From the cell containing the given text, extract its center point as (X, Y) coordinate. 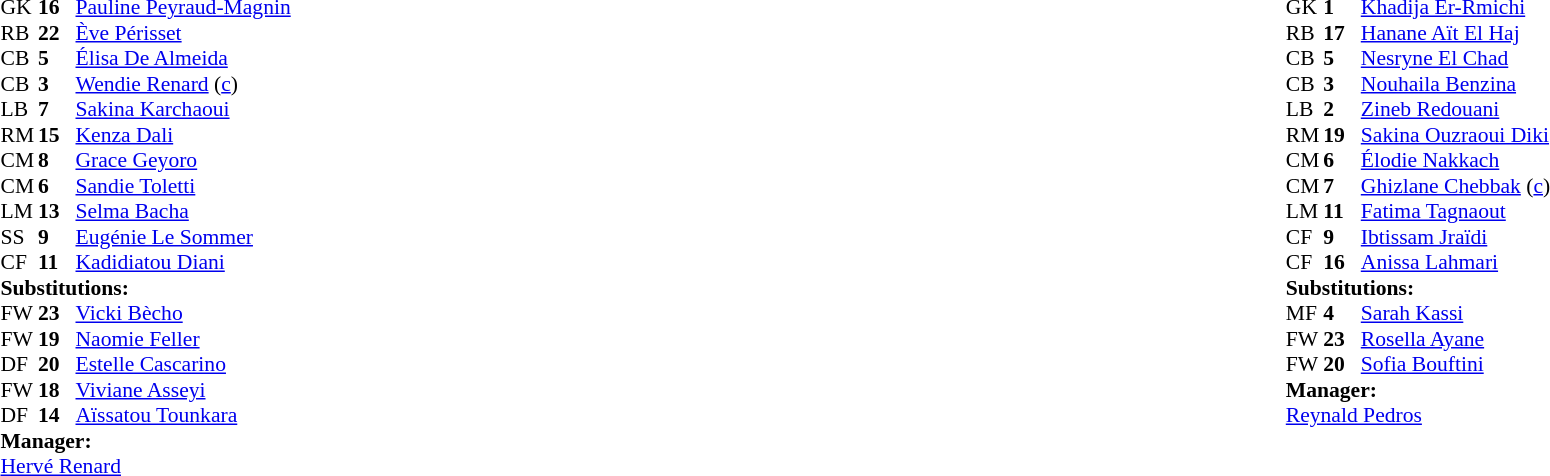
Sakina Karchaoui (184, 109)
Kadidiatou Diani (184, 263)
Ghizlane Chebbak (c) (1456, 186)
8 (57, 161)
Nesryne El Chad (1456, 59)
Élisa De Almeida (184, 59)
14 (57, 415)
16 (1342, 263)
22 (57, 33)
Ibtissam Jraïdi (1456, 237)
Sandie Toletti (184, 186)
4 (1342, 313)
Rosella Ayane (1456, 339)
Ève Périsset (184, 33)
Anissa Lahmari (1456, 263)
Eugénie Le Sommer (184, 237)
Wendie Renard (c) (184, 84)
15 (57, 135)
Sakina Ouzraoui Diki (1456, 135)
Kenza Dali (184, 135)
Naomie Feller (184, 339)
17 (1342, 33)
Élodie Nakkach (1456, 161)
Grace Geyoro (184, 161)
Vicki Bècho (184, 313)
18 (57, 390)
Sofia Bouftini (1456, 365)
SS (19, 237)
MF (1305, 313)
2 (1342, 109)
Viviane Asseyi (184, 390)
Nouhaila Benzina (1456, 84)
Sarah Kassi (1456, 313)
Aïssatou Tounkara (184, 415)
13 (57, 211)
Estelle Cascarino (184, 365)
Reynald Pedros (1418, 415)
Fatima Tagnaout (1456, 211)
Selma Bacha (184, 211)
Hanane Aït El Haj (1456, 33)
Zineb Redouani (1456, 109)
